Pinpoint the cell where the given text exists, returning its (X, Y) midpoint coordinate. 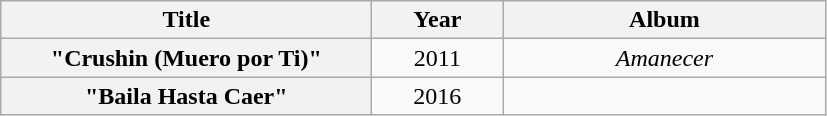
Title (186, 20)
Year (438, 20)
Album (664, 20)
"Baila Hasta Caer" (186, 96)
Amanecer (664, 58)
"Crushin (Muero por Ti)" (186, 58)
2011 (438, 58)
2016 (438, 96)
